Identify which cell holds the provided text, then report its (x, y) central coordinate. 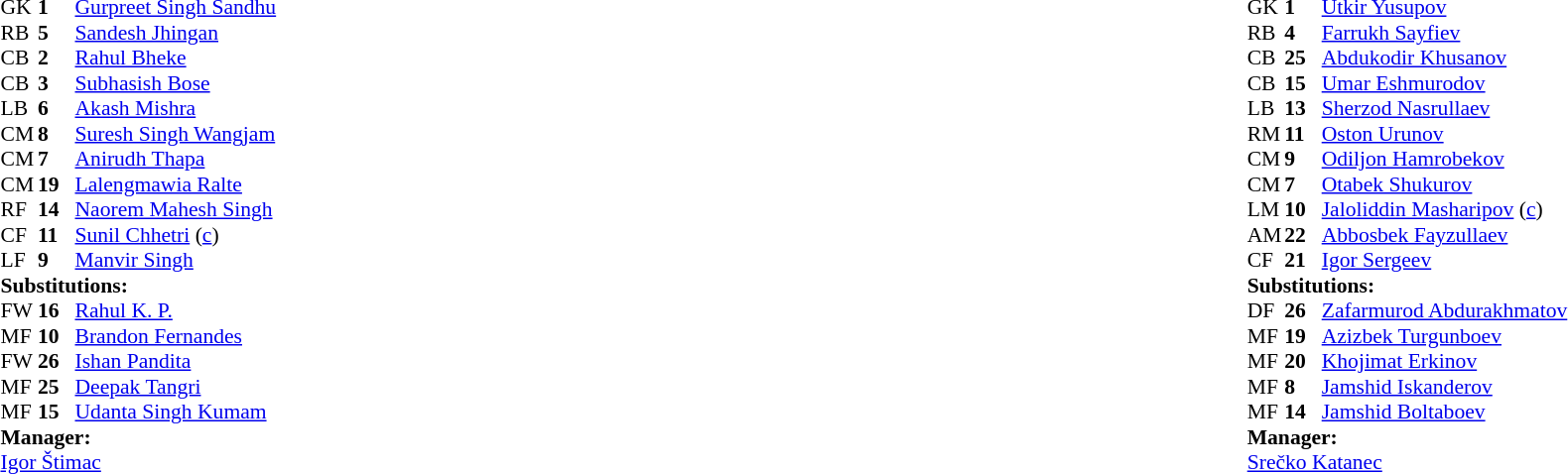
Abdukodir Khusanov (1445, 59)
Subhasish Bose (177, 83)
LM (1266, 209)
Farrukh Sayfiev (1445, 33)
Khojimat Erkinov (1445, 362)
RM (1266, 134)
Sunil Chhetri (c) (177, 235)
DF (1266, 310)
Abbosbek Fayzullaev (1445, 235)
Rahul Bheke (177, 59)
AM (1266, 235)
RF (19, 209)
Zafarmurod Abdurakhmatov (1445, 310)
22 (1303, 235)
Manvir Singh (177, 261)
Umar Eshmurodov (1445, 83)
20 (1303, 362)
Jamshid Boltaboev (1445, 412)
16 (57, 310)
Ishan Pandita (177, 362)
4 (1303, 33)
Sherzod Nasrullaev (1445, 108)
Jaloliddin Masharipov (c) (1445, 209)
Anirudh Thapa (177, 160)
Otabek Shukurov (1445, 184)
Naorem Mahesh Singh (177, 209)
Rahul K. P. (177, 310)
Lalengmawia Ralte (177, 184)
6 (57, 108)
3 (57, 83)
Deepak Tangri (177, 387)
Udanta Singh Kumam (177, 412)
Akash Mishra (177, 108)
Odiljon Hamrobekov (1445, 160)
Jamshid Iskanderov (1445, 387)
Suresh Singh Wangjam (177, 134)
LF (19, 261)
5 (57, 33)
Azizbek Turgunboev (1445, 336)
2 (57, 59)
Oston Urunov (1445, 134)
21 (1303, 261)
Sandesh Jhingan (177, 33)
13 (1303, 108)
Brandon Fernandes (177, 336)
Igor Sergeev (1445, 261)
